Return (X, Y) of the center of cell containing provided text 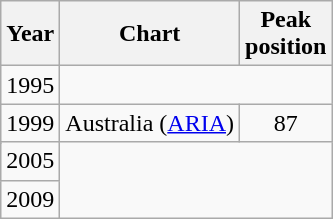
2009 (30, 199)
Peakposition (286, 34)
2005 (30, 161)
1999 (30, 123)
Year (30, 34)
Chart (150, 34)
1995 (30, 85)
87 (286, 123)
Australia (ARIA) (150, 123)
